Extract the [x, y] coordinate from the center of the cell holding the provided text.  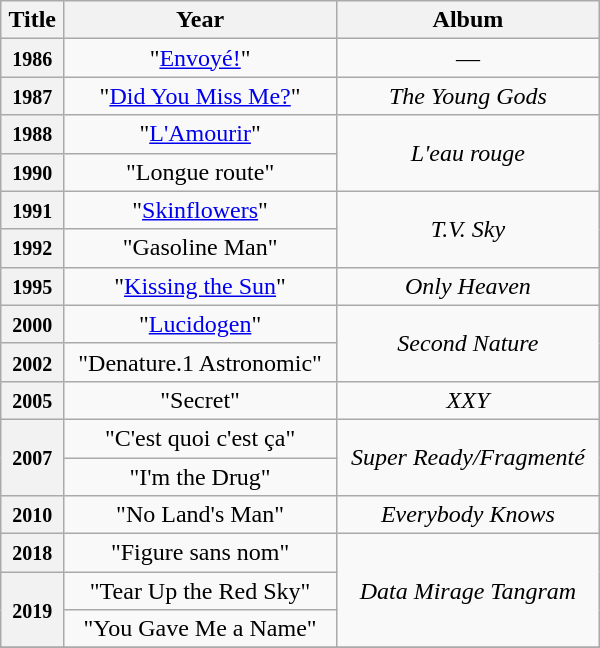
1988 [32, 134]
"C'est quoi c'est ça" [200, 438]
Title [32, 20]
L'eau rouge [468, 153]
2018 [32, 553]
"L'Amourir" [200, 134]
2007 [32, 457]
Album [468, 20]
Everybody Knows [468, 515]
"I'm the Drug" [200, 477]
2005 [32, 400]
"Tear Up the Red Sky" [200, 591]
2010 [32, 515]
1990 [32, 172]
"Figure sans nom" [200, 553]
1995 [32, 286]
"Denature.1 Astronomic" [200, 362]
1987 [32, 96]
1992 [32, 248]
2019 [32, 610]
1986 [32, 58]
"Lucidogen" [200, 324]
"Gasoline Man" [200, 248]
"Skinflowers" [200, 210]
Year [200, 20]
— [468, 58]
Data Mirage Tangram [468, 591]
"Longue route" [200, 172]
The Young Gods [468, 96]
"Kissing the Sun" [200, 286]
XXY [468, 400]
T.V. Sky [468, 229]
2000 [32, 324]
"Did You Miss Me?" [200, 96]
Only Heaven [468, 286]
"Secret" [200, 400]
Second Nature [468, 343]
"No Land's Man" [200, 515]
1991 [32, 210]
2002 [32, 362]
Super Ready/Fragmenté [468, 457]
"Envoyé!" [200, 58]
"You Gave Me a Name" [200, 629]
